Capture the cell that displays the provided text and extract its (X, Y) central coordinate. 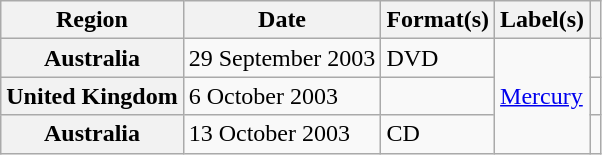
Format(s) (438, 20)
CD (438, 134)
United Kingdom (92, 96)
29 September 2003 (282, 58)
13 October 2003 (282, 134)
Mercury (542, 96)
Region (92, 20)
6 October 2003 (282, 96)
Date (282, 20)
Label(s) (542, 20)
DVD (438, 58)
